Scan for the cell matching the given text and deliver its [x, y] coordinate at center. 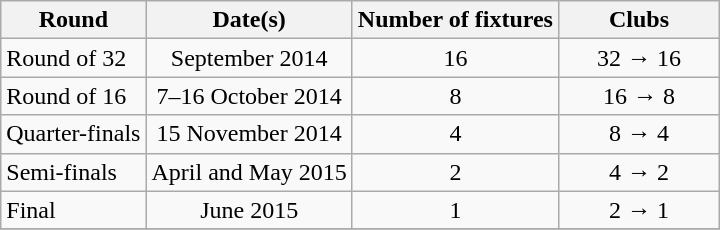
Clubs [638, 20]
2 → 1 [638, 210]
15 November 2014 [249, 134]
1 [455, 210]
Round of 32 [74, 58]
8 → 4 [638, 134]
April and May 2015 [249, 172]
Number of fixtures [455, 20]
2 [455, 172]
32 → 16 [638, 58]
4 [455, 134]
16 [455, 58]
Final [74, 210]
September 2014 [249, 58]
7–16 October 2014 [249, 96]
Semi-finals [74, 172]
Round [74, 20]
Round of 16 [74, 96]
16 → 8 [638, 96]
Quarter-finals [74, 134]
8 [455, 96]
June 2015 [249, 210]
4 → 2 [638, 172]
Date(s) [249, 20]
